Pinpoint the cell where the given text exists, returning its [x, y] midpoint coordinate. 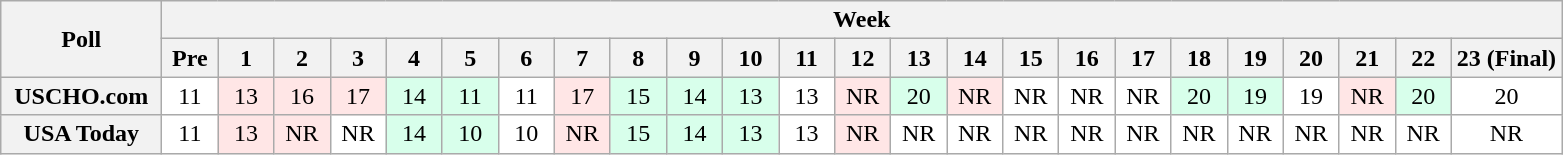
18 [1199, 58]
Week [862, 20]
23 (Final) [1506, 58]
12 [863, 58]
Pre [190, 58]
1 [246, 58]
2 [302, 58]
3 [358, 58]
8 [638, 58]
6 [526, 58]
5 [470, 58]
USA Today [82, 134]
4 [414, 58]
Poll [82, 39]
9 [694, 58]
22 [1423, 58]
21 [1367, 58]
7 [582, 58]
USCHO.com [82, 96]
